Output the (x, y) coordinate of the center of the cell containing the given text.  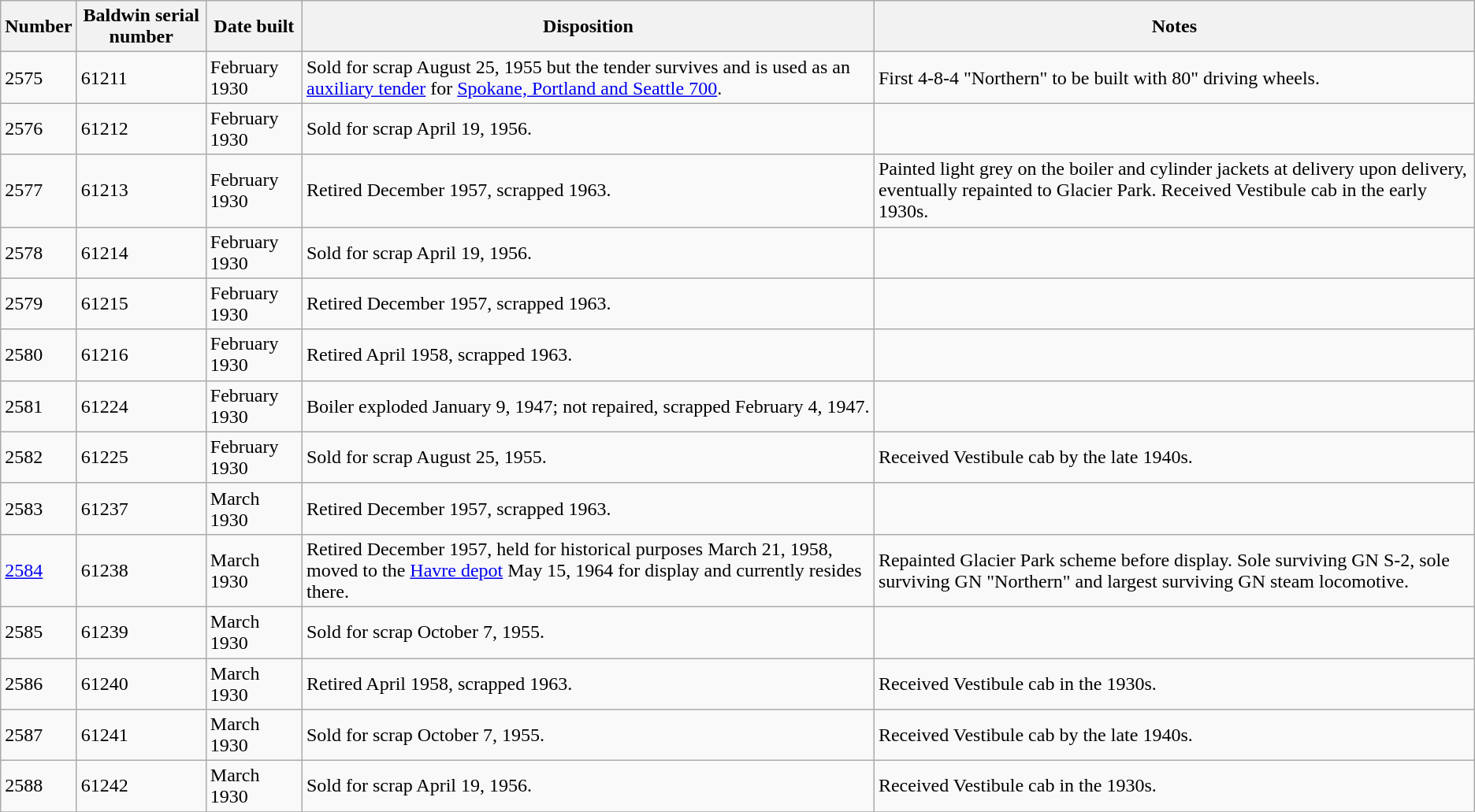
2576 (39, 129)
61212 (141, 129)
Sold for scrap August 25, 1955 but the tender survives and is used as an auxiliary tender for Spokane, Portland and Seattle 700. (588, 77)
61225 (141, 457)
61213 (141, 191)
61215 (141, 304)
Notes (1174, 27)
61237 (141, 509)
2584 (39, 570)
2581 (39, 406)
2580 (39, 354)
61216 (141, 354)
Disposition (588, 27)
Sold for scrap August 25, 1955. (588, 457)
2583 (39, 509)
2578 (39, 252)
2582 (39, 457)
2575 (39, 77)
61240 (141, 684)
2587 (39, 736)
61241 (141, 736)
Retired December 1957, held for historical purposes March 21, 1958, moved to the Havre depot May 15, 1964 for display and currently resides there. (588, 570)
61211 (141, 77)
Repainted Glacier Park scheme before display. Sole surviving GN S-2, sole surviving GN "Northern" and largest surviving GN steam locomotive. (1174, 570)
2585 (39, 632)
Number (39, 27)
First 4-8-4 "Northern" to be built with 80" driving wheels. (1174, 77)
2577 (39, 191)
Boiler exploded January 9, 1947; not repaired, scrapped February 4, 1947. (588, 406)
61238 (141, 570)
Baldwin serial number (141, 27)
61242 (141, 786)
61239 (141, 632)
Date built (254, 27)
2586 (39, 684)
2588 (39, 786)
2579 (39, 304)
61214 (141, 252)
61224 (141, 406)
